Pinpoint the cell where the given text exists, returning its [X, Y] midpoint coordinate. 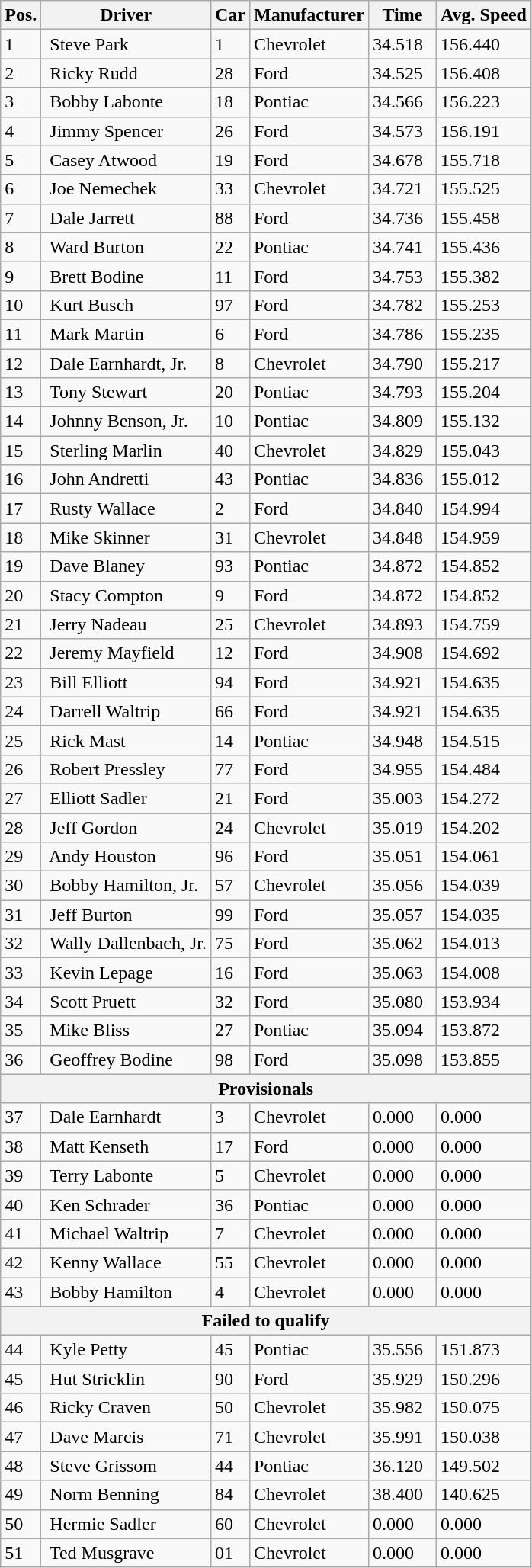
Ted Musgrave [127, 1553]
94 [230, 682]
34.525 [402, 73]
42 [21, 1262]
34.955 [402, 769]
34.908 [402, 653]
34.721 [402, 189]
155.132 [483, 422]
154.035 [483, 915]
Stacy Compton [127, 595]
Robert Pressley [127, 769]
Dale Jarrett [127, 218]
Tony Stewart [127, 393]
149.502 [483, 1466]
Ken Schrader [127, 1204]
Bill Elliott [127, 682]
51 [21, 1553]
35.982 [402, 1408]
Elliott Sadler [127, 798]
75 [230, 944]
13 [21, 393]
84 [230, 1495]
155.253 [483, 305]
34.790 [402, 364]
34.893 [402, 624]
Failed to qualify [266, 1321]
Avg. Speed [483, 15]
155.204 [483, 393]
Matt Kenseth [127, 1146]
15 [21, 451]
154.272 [483, 798]
154.515 [483, 740]
57 [230, 886]
Bobby Hamilton [127, 1292]
55 [230, 1262]
153.934 [483, 1002]
155.458 [483, 218]
Rusty Wallace [127, 508]
151.873 [483, 1350]
Steve Grissom [127, 1466]
150.038 [483, 1437]
Bobby Hamilton, Jr. [127, 886]
90 [230, 1379]
Sterling Marlin [127, 451]
Car [230, 15]
88 [230, 218]
Dale Earnhardt, Jr. [127, 364]
Andy Houston [127, 857]
Rick Mast [127, 740]
34.753 [402, 276]
Scott Pruett [127, 1002]
155.217 [483, 364]
Provisionals [266, 1089]
34.840 [402, 508]
Steve Park [127, 44]
71 [230, 1437]
156.440 [483, 44]
35.062 [402, 944]
01 [230, 1553]
Brett Bodine [127, 276]
66 [230, 711]
Jeremy Mayfield [127, 653]
Michael Waltrip [127, 1233]
Casey Atwood [127, 160]
154.759 [483, 624]
Manufacturer [309, 15]
154.061 [483, 857]
98 [230, 1060]
153.872 [483, 1031]
153.855 [483, 1060]
34.829 [402, 451]
155.235 [483, 334]
34.836 [402, 479]
Kevin Lepage [127, 973]
34.782 [402, 305]
154.039 [483, 886]
35.056 [402, 886]
34.848 [402, 537]
35.019 [402, 827]
Johnny Benson, Jr. [127, 422]
23 [21, 682]
35.080 [402, 1002]
Norm Benning [127, 1495]
Ricky Rudd [127, 73]
Wally Dallenbach, Jr. [127, 944]
35.098 [402, 1060]
Jeff Burton [127, 915]
150.296 [483, 1379]
Mark Martin [127, 334]
Mike Bliss [127, 1031]
154.202 [483, 827]
Jimmy Spencer [127, 131]
Bobby Labonte [127, 102]
93 [230, 566]
156.408 [483, 73]
156.191 [483, 131]
Dale Earnhardt [127, 1117]
34.518 [402, 44]
35.929 [402, 1379]
35 [21, 1031]
156.223 [483, 102]
John Andretti [127, 479]
Jerry Nadeau [127, 624]
155.436 [483, 247]
34.793 [402, 393]
Geoffrey Bodine [127, 1060]
Ward Burton [127, 247]
154.959 [483, 537]
60 [230, 1524]
155.043 [483, 451]
154.994 [483, 508]
34.786 [402, 334]
Driver [127, 15]
29 [21, 857]
35.063 [402, 973]
Hut Stricklin [127, 1379]
47 [21, 1437]
48 [21, 1466]
Mike Skinner [127, 537]
Dave Marcis [127, 1437]
Kyle Petty [127, 1350]
154.692 [483, 653]
39 [21, 1175]
140.625 [483, 1495]
Kurt Busch [127, 305]
34.573 [402, 131]
97 [230, 305]
37 [21, 1117]
46 [21, 1408]
34.948 [402, 740]
154.008 [483, 973]
154.013 [483, 944]
49 [21, 1495]
Time [402, 15]
35.057 [402, 915]
35.003 [402, 798]
Darrell Waltrip [127, 711]
Kenny Wallace [127, 1262]
Dave Blaney [127, 566]
154.484 [483, 769]
41 [21, 1233]
35.556 [402, 1350]
Terry Labonte [127, 1175]
155.012 [483, 479]
36.120 [402, 1466]
34.566 [402, 102]
99 [230, 915]
77 [230, 769]
Jeff Gordon [127, 827]
Hermie Sadler [127, 1524]
155.382 [483, 276]
34.809 [402, 422]
96 [230, 857]
30 [21, 886]
34.741 [402, 247]
35.051 [402, 857]
150.075 [483, 1408]
38 [21, 1146]
Ricky Craven [127, 1408]
34.678 [402, 160]
35.094 [402, 1031]
38.400 [402, 1495]
155.525 [483, 189]
34.736 [402, 218]
34 [21, 1002]
35.991 [402, 1437]
Joe Nemechek [127, 189]
Pos. [21, 15]
155.718 [483, 160]
